Search for the cell housing the specified text and yield its [X, Y] center coordinate. 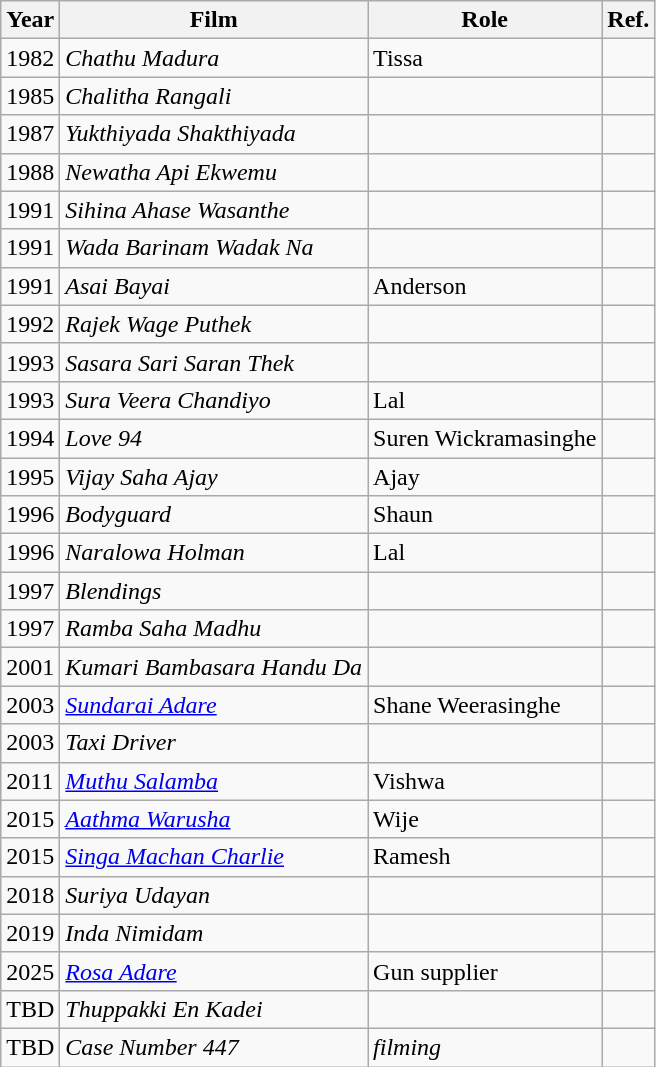
Wada Barinam Wadak Na [214, 248]
1988 [30, 172]
Year [30, 20]
Ajay [485, 477]
2018 [30, 895]
1985 [30, 96]
Suriya Udayan [214, 895]
1982 [30, 58]
Love 94 [214, 438]
Gun supplier [485, 971]
Sasara Sari Saran Thek [214, 362]
Sihina Ahase Wasanthe [214, 210]
Rosa Adare [214, 971]
Ref. [628, 20]
Bodyguard [214, 515]
1987 [30, 134]
Vijay Saha Ajay [214, 477]
Ramba Saha Madhu [214, 629]
2025 [30, 971]
Role [485, 20]
Blendings [214, 591]
Suren Wickramasinghe [485, 438]
Ramesh [485, 857]
2019 [30, 933]
1995 [30, 477]
Taxi Driver [214, 743]
Sundarai Adare [214, 705]
Shane Weerasinghe [485, 705]
Vishwa [485, 781]
Anderson [485, 286]
Singa Machan Charlie [214, 857]
Muthu Salamba [214, 781]
1992 [30, 324]
Tissa [485, 58]
Newatha Api Ekwemu [214, 172]
Shaun [485, 515]
Aathma Warusha [214, 819]
2001 [30, 667]
Rajek Wage Puthek [214, 324]
filming [485, 1047]
Case Number 447 [214, 1047]
Yukthiyada Shakthiyada [214, 134]
Thuppakki En Kadei [214, 1009]
Kumari Bambasara Handu Da [214, 667]
Sura Veera Chandiyo [214, 400]
1994 [30, 438]
Film [214, 20]
Wije [485, 819]
Chathu Madura [214, 58]
Asai Bayai [214, 286]
Chalitha Rangali [214, 96]
2011 [30, 781]
Naralowa Holman [214, 553]
Inda Nimidam [214, 933]
